Find where the given text appears and provide that cell's center as (x, y) coordinate. 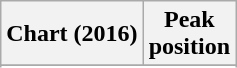
Peakposition (189, 34)
Chart (2016) (72, 34)
